Locate the cell with the specified text and output its [x, y] center coordinate. 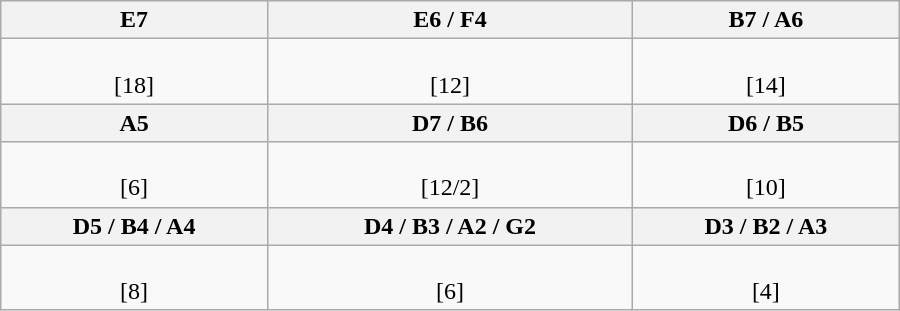
E7 [134, 20]
D4 / B3 / A2 / G2 [450, 226]
A5 [134, 123]
D3 / B2 / A3 [766, 226]
[4] [766, 278]
E6 / F4 [450, 20]
D7 / B6 [450, 123]
D5 / B4 / A4 [134, 226]
[10] [766, 174]
D6 / B5 [766, 123]
[8] [134, 278]
[18] [134, 72]
[12/2] [450, 174]
B7 / A6 [766, 20]
[14] [766, 72]
[12] [450, 72]
